Provide the (X, Y) coordinate of the cell's center where the given text is located.  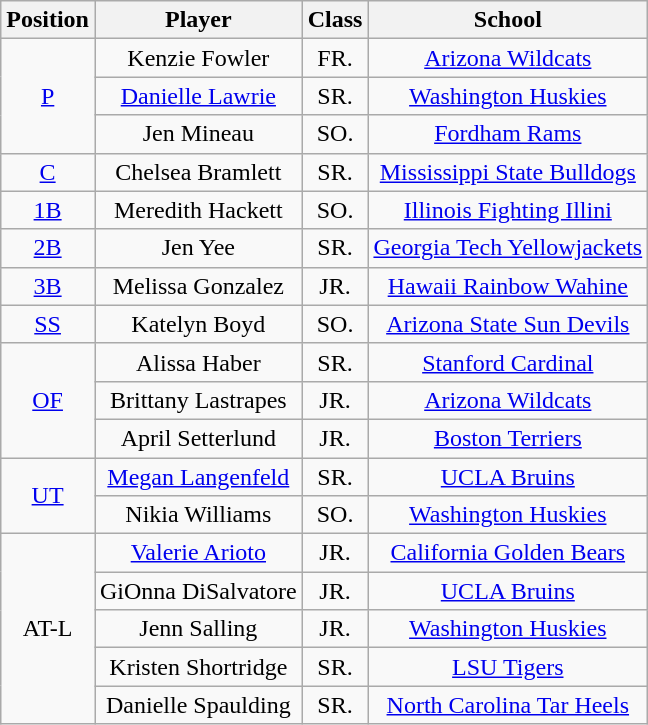
Melissa Gonzalez (198, 286)
1B (48, 210)
Position (48, 20)
Kenzie Fowler (198, 58)
Danielle Spaulding (198, 705)
Class (335, 20)
Jen Yee (198, 248)
Georgia Tech Yellowjackets (508, 248)
Nikia Williams (198, 515)
Jen Mineau (198, 134)
Danielle Lawrie (198, 96)
North Carolina Tar Heels (508, 705)
Mississippi State Bulldogs (508, 172)
3B (48, 286)
Illinois Fighting Illini (508, 210)
Brittany Lastrapes (198, 400)
Fordham Rams (508, 134)
AT-L (48, 629)
Meredith Hackett (198, 210)
Chelsea Bramlett (198, 172)
Stanford Cardinal (508, 362)
LSU Tigers (508, 667)
Alissa Haber (198, 362)
OF (48, 400)
SS (48, 324)
California Golden Bears (508, 553)
Megan Langenfeld (198, 477)
FR. (335, 58)
C (48, 172)
Katelyn Boyd (198, 324)
School (508, 20)
2B (48, 248)
Arizona State Sun Devils (508, 324)
Player (198, 20)
P (48, 96)
GiOnna DiSalvatore (198, 591)
UT (48, 496)
Kristen Shortridge (198, 667)
Valerie Arioto (198, 553)
Boston Terriers (508, 438)
Jenn Salling (198, 629)
April Setterlund (198, 438)
Hawaii Rainbow Wahine (508, 286)
